Search for the cell housing the specified text and yield its (x, y) center coordinate. 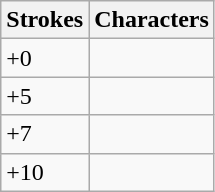
+0 (45, 58)
+7 (45, 134)
Strokes (45, 20)
Characters (152, 20)
+10 (45, 172)
+5 (45, 96)
